Extract the (x, y) coordinate from the center of the cell holding the provided text.  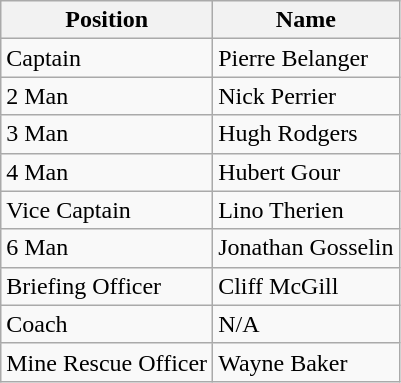
Lino Therien (306, 210)
Briefing Officer (107, 286)
Captain (107, 58)
Nick Perrier (306, 96)
4 Man (107, 172)
Vice Captain (107, 210)
Jonathan Gosselin (306, 248)
Pierre Belanger (306, 58)
Coach (107, 324)
3 Man (107, 134)
Position (107, 20)
2 Man (107, 96)
Wayne Baker (306, 362)
Mine Rescue Officer (107, 362)
Cliff McGill (306, 286)
Hubert Gour (306, 172)
Hugh Rodgers (306, 134)
6 Man (107, 248)
Name (306, 20)
N/A (306, 324)
